Return (X, Y) of the center of cell containing provided text 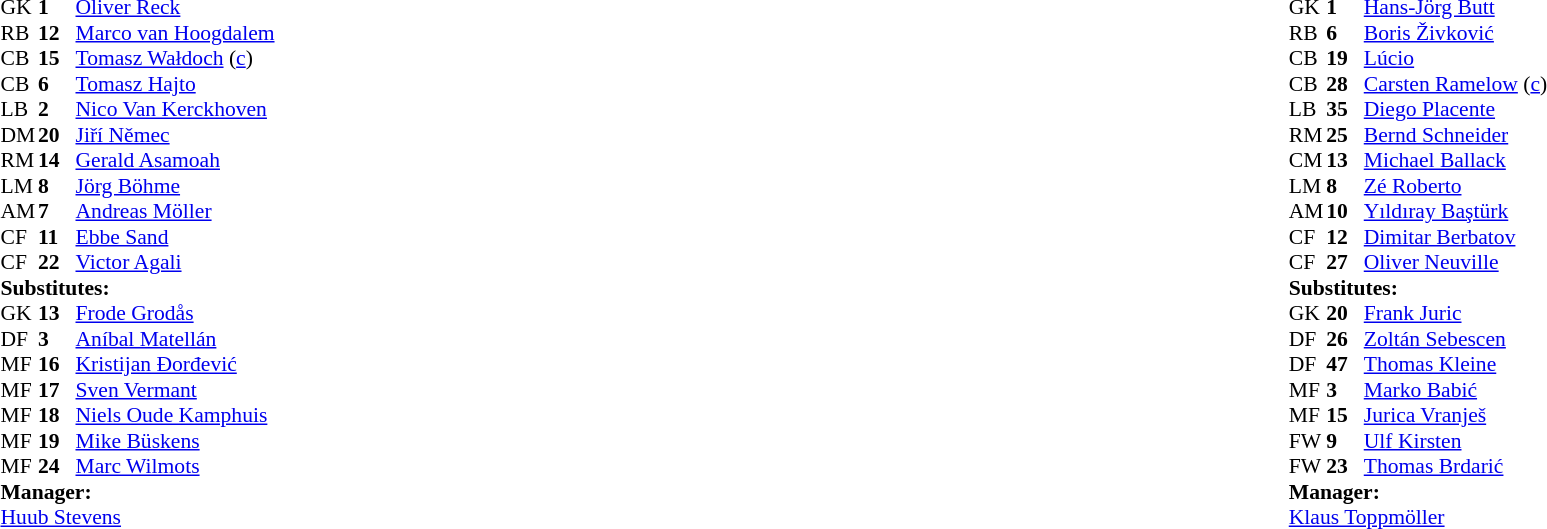
Michael Ballack (1456, 161)
Mike Büskens (176, 441)
Dimitar Berbatov (1456, 237)
17 (57, 390)
Thomas Brdarić (1456, 467)
Oliver Neuville (1456, 263)
Sven Vermant (176, 390)
Jurica Vranješ (1456, 415)
Niels Oude Kamphuis (176, 415)
7 (57, 211)
Jiří Němec (176, 135)
Frank Juric (1456, 313)
Zé Roberto (1456, 186)
Andreas Möller (176, 211)
22 (57, 263)
2 (57, 109)
47 (1345, 365)
27 (1345, 263)
25 (1345, 135)
Zoltán Sebescen (1456, 339)
Diego Placente (1456, 109)
Marc Wilmots (176, 467)
Thomas Kleine (1456, 365)
35 (1345, 109)
Tomasz Wałdoch (c) (176, 59)
Ebbe Sand (176, 237)
Nico Van Kerckhoven (176, 109)
Jörg Böhme (176, 186)
16 (57, 365)
Aníbal Matellán (176, 339)
24 (57, 467)
Victor Agali (176, 263)
Bernd Schneider (1456, 135)
9 (1345, 441)
Gerald Asamoah (176, 161)
23 (1345, 467)
Boris Živković (1456, 33)
10 (1345, 211)
Tomasz Hajto (176, 84)
Marko Babić (1456, 390)
Marco van Hoogdalem (176, 33)
11 (57, 237)
Frode Grodås (176, 313)
Ulf Kirsten (1456, 441)
14 (57, 161)
DM (19, 135)
18 (57, 415)
26 (1345, 339)
28 (1345, 84)
CM (1308, 161)
Yıldıray Baştürk (1456, 211)
Kristijan Đorđević (176, 365)
Lúcio (1456, 59)
Carsten Ramelow (c) (1456, 84)
